Determine the [x, y] coordinate at the center of the cell enclosing the given text.  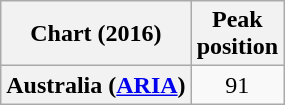
Chart (2016) [96, 34]
91 [237, 85]
Peakposition [237, 34]
Australia (ARIA) [96, 85]
